Extract the [x, y] coordinate from the center of the cell holding the provided text.  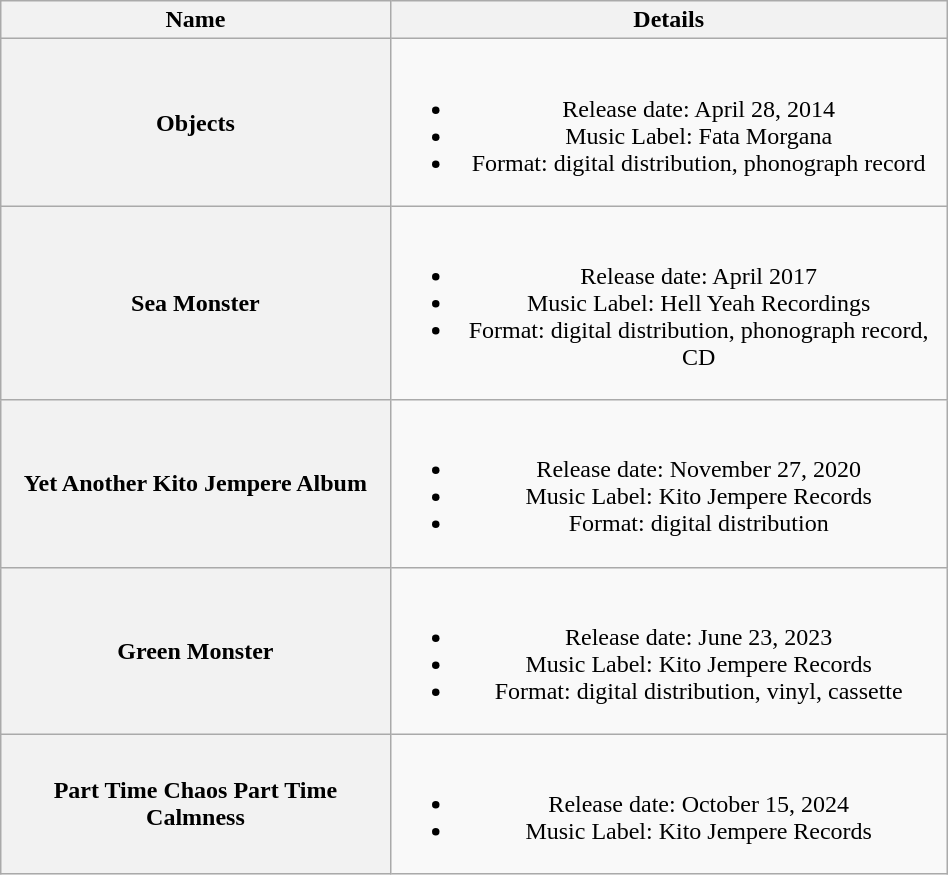
Details [668, 20]
Part Time Chaos Part Time Calmness [196, 804]
Release date: April 28, 2014Music Label: Fata MorganaFormat: digital distribution, phonograph record [668, 122]
Release date: November 27, 2020Music Label: Kito Jempere RecordsFormat: digital distribution [668, 484]
Objects [196, 122]
Release date: June 23, 2023Music Label: Kito Jempere RecordsFormat: digital distribution, vinyl, cassette [668, 650]
Green Monster [196, 650]
Release date: October 15, 2024Music Label: Kito Jempere Records [668, 804]
Release date: April 2017Music Label: Hell Yeah RecordingsFormat: digital distribution, phonograph record, CD [668, 303]
Yet Another Kito Jempere Album [196, 484]
Name [196, 20]
Sea Monster [196, 303]
